From the cell containing the given text, extract its center point as [x, y] coordinate. 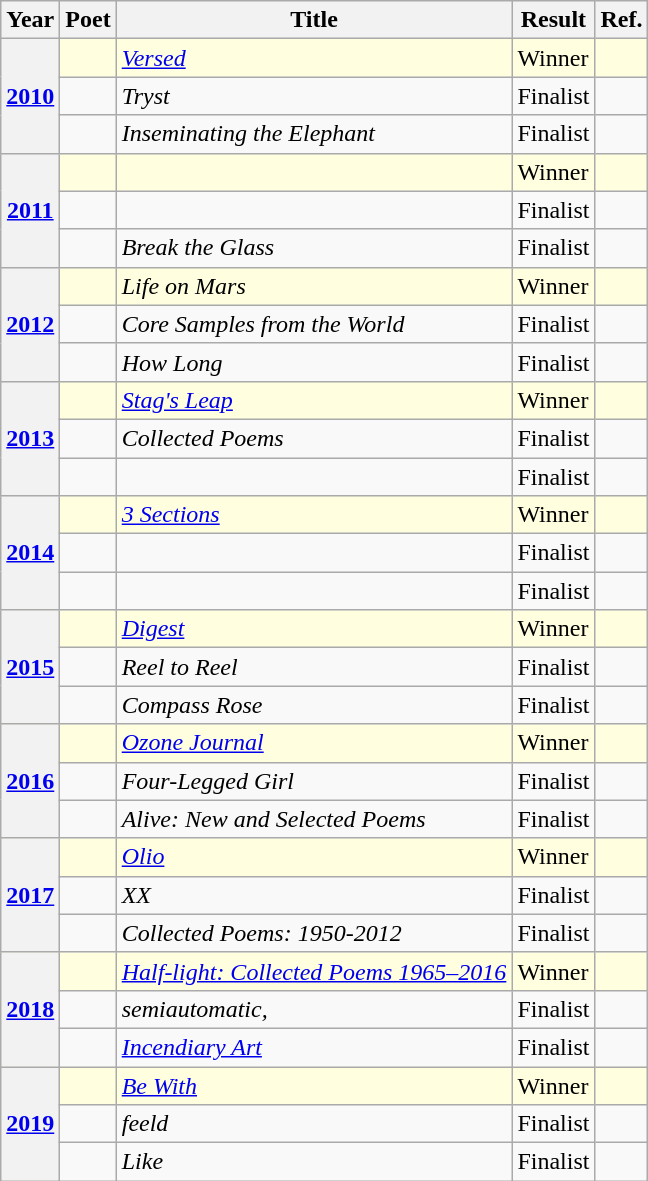
Four-Legged Girl [314, 781]
Life on Mars [314, 286]
Tryst [314, 96]
Alive: New and Selected Poems [314, 819]
Olio [314, 857]
Stag's Leap [314, 400]
2011 [30, 210]
Be With [314, 1085]
Digest [314, 629]
Compass Rose [314, 705]
Ozone Journal [314, 743]
Inseminating the Elephant [314, 134]
Poet [88, 20]
2012 [30, 324]
2019 [30, 1123]
Collected Poems: 1950-2012 [314, 933]
feeld [314, 1124]
2015 [30, 667]
2010 [30, 96]
Ref. [622, 20]
2014 [30, 553]
Versed [314, 58]
Year [30, 20]
3 Sections [314, 515]
Result [554, 20]
Half-light: Collected Poems 1965–2016 [314, 971]
2017 [30, 895]
Collected Poems [314, 438]
Break the Glass [314, 248]
XX [314, 895]
How Long [314, 362]
semiautomatic, [314, 1009]
Reel to Reel [314, 667]
Core Samples from the World [314, 324]
2013 [30, 438]
Like [314, 1162]
2018 [30, 1009]
Title [314, 20]
2016 [30, 781]
Incendiary Art [314, 1047]
